For the text-containing cell, return its midpoint in (X, Y) coordinate format. 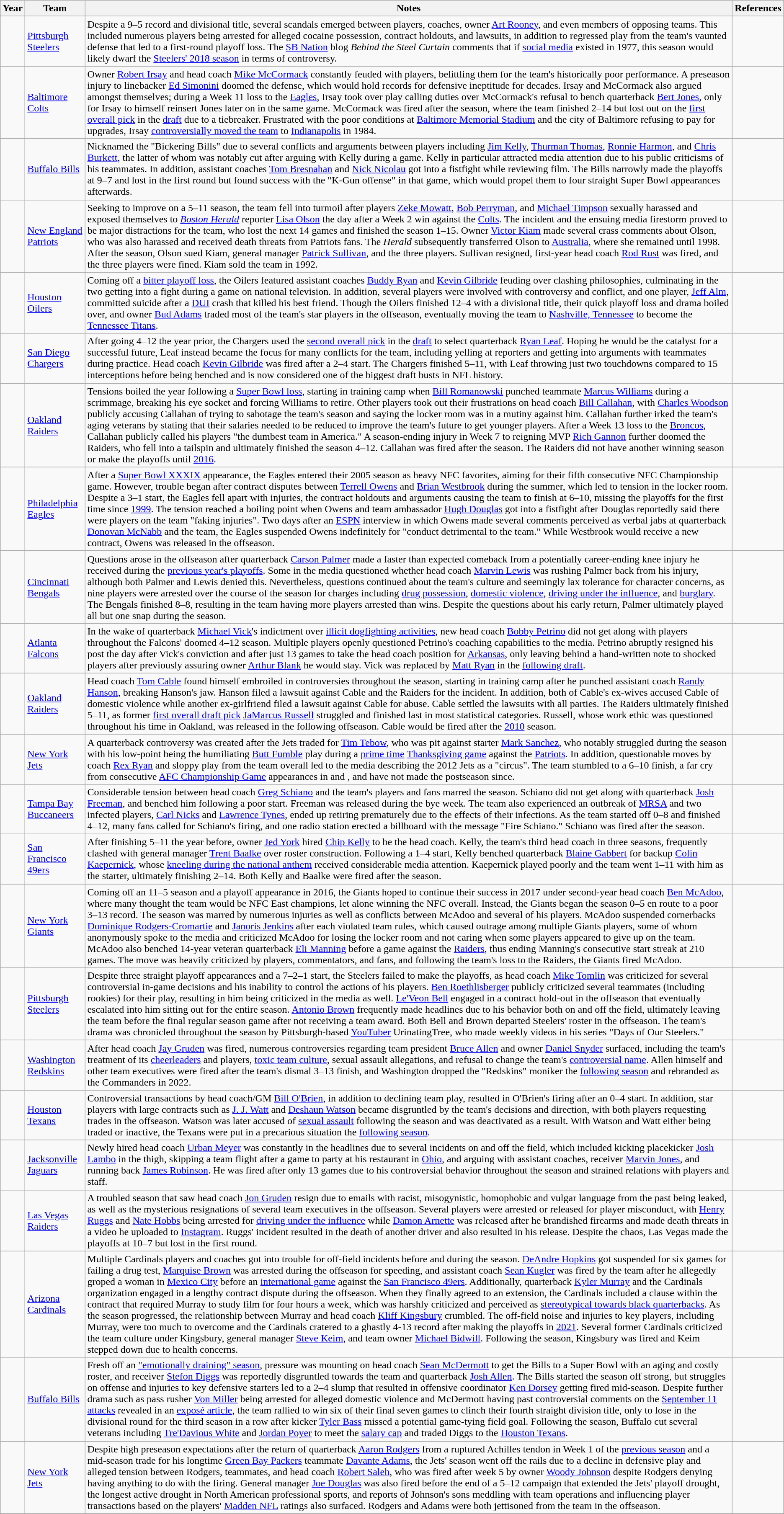
Houston Texans (55, 1115)
Arizona Cardinals (55, 1304)
New England Patriots (55, 236)
References (758, 8)
New York Giants (55, 926)
Washington Redskins (55, 1065)
Las Vegas Raiders (55, 1220)
Tampa Bay Buccaneers (55, 809)
Atlanta Falcons (55, 648)
Year (13, 8)
Philadelphia Eagles (55, 509)
Baltimore Colts (55, 102)
San Diego Chargers (55, 359)
Notes (409, 8)
Houston Oilers (55, 303)
Cincinnati Bengals (55, 587)
San Francisco 49ers (55, 859)
Team (55, 8)
Jacksonville Jaguars (55, 1165)
